Output the (x, y) coordinate of the center of the cell containing the given text.  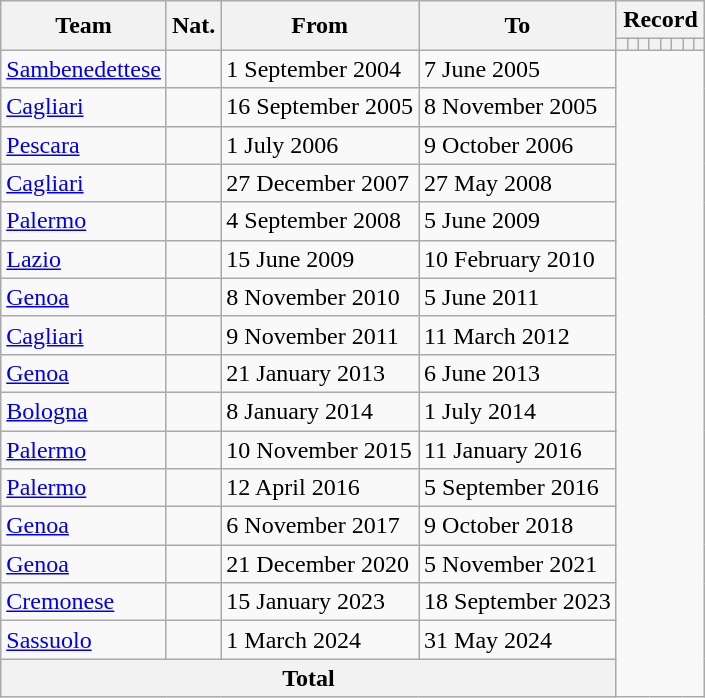
Bologna (84, 411)
15 June 2009 (320, 259)
9 October 2018 (518, 526)
12 April 2016 (320, 488)
27 May 2008 (518, 183)
27 December 2007 (320, 183)
9 November 2011 (320, 335)
Nat. (193, 26)
10 November 2015 (320, 449)
Sambenedettese (84, 69)
11 March 2012 (518, 335)
1 September 2004 (320, 69)
Total (308, 678)
21 December 2020 (320, 564)
1 July 2014 (518, 411)
5 September 2016 (518, 488)
8 November 2010 (320, 297)
16 September 2005 (320, 107)
31 May 2024 (518, 640)
9 October 2006 (518, 145)
4 September 2008 (320, 221)
Sassuolo (84, 640)
8 January 2014 (320, 411)
Record (660, 20)
6 November 2017 (320, 526)
From (320, 26)
7 June 2005 (518, 69)
To (518, 26)
Cremonese (84, 602)
18 September 2023 (518, 602)
Lazio (84, 259)
11 January 2016 (518, 449)
Team (84, 26)
21 January 2013 (320, 373)
Pescara (84, 145)
5 June 2009 (518, 221)
1 March 2024 (320, 640)
6 June 2013 (518, 373)
8 November 2005 (518, 107)
5 June 2011 (518, 297)
1 July 2006 (320, 145)
5 November 2021 (518, 564)
15 January 2023 (320, 602)
10 February 2010 (518, 259)
